Extract the (X, Y) coordinate from the center of the cell holding the provided text.  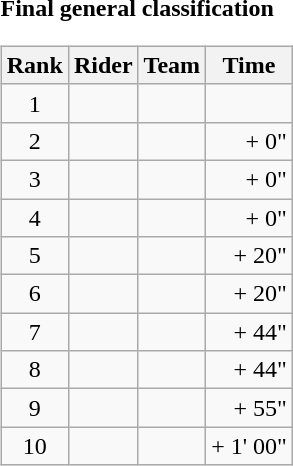
2 (34, 141)
7 (34, 332)
9 (34, 408)
Team (172, 65)
4 (34, 217)
Time (250, 65)
1 (34, 103)
3 (34, 179)
Rank (34, 65)
8 (34, 370)
10 (34, 446)
6 (34, 294)
+ 55" (250, 408)
5 (34, 256)
Rider (103, 65)
+ 1' 00" (250, 446)
